Capture the cell that displays the provided text and extract its (x, y) central coordinate. 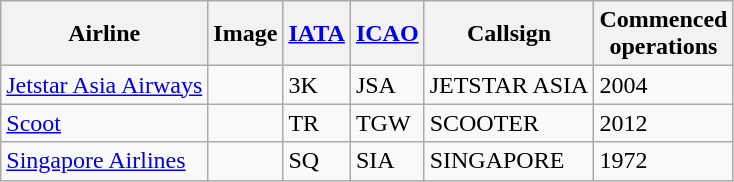
3K (317, 85)
TR (317, 123)
Image (246, 34)
1972 (664, 161)
2004 (664, 85)
SIA (387, 161)
SCOOTER (509, 123)
Scoot (104, 123)
ICAO (387, 34)
SQ (317, 161)
Airline (104, 34)
JSA (387, 85)
TGW (387, 123)
Singapore Airlines (104, 161)
SINGAPORE (509, 161)
Callsign (509, 34)
Commencedoperations (664, 34)
Jetstar Asia Airways (104, 85)
JETSTAR ASIA (509, 85)
2012 (664, 123)
IATA (317, 34)
